Return (X, Y) of the center of cell containing provided text 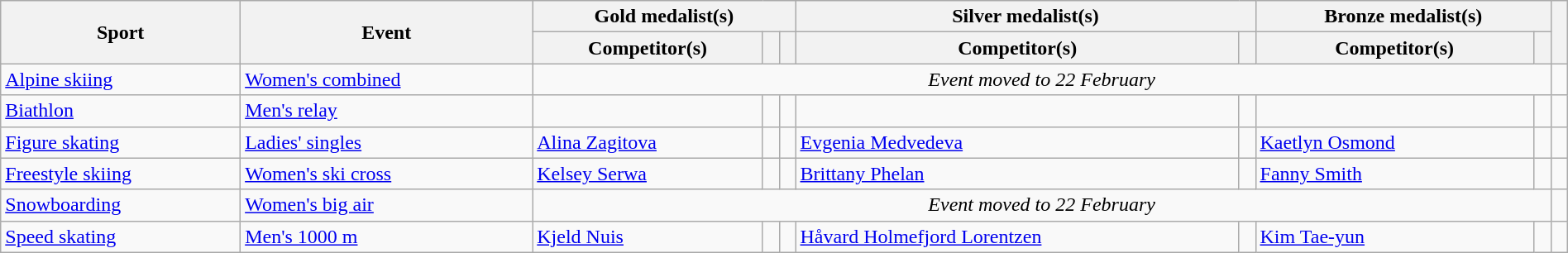
Speed skating (121, 236)
Men's 1000 m (387, 236)
Evgenia Medvedeva (1017, 142)
Ladies' singles (387, 142)
Kjeld Nuis (648, 236)
Fanny Smith (1394, 174)
Kaetlyn Osmond (1394, 142)
Women's big air (387, 205)
Alina Zagitova (648, 142)
Figure skating (121, 142)
Women's ski cross (387, 174)
Silver medalist(s) (1025, 17)
Alpine skiing (121, 79)
Freestyle skiing (121, 174)
Snowboarding (121, 205)
Biathlon (121, 111)
Kim Tae-yun (1394, 236)
Sport (121, 32)
Kelsey Serwa (648, 174)
Women's combined (387, 79)
Gold medalist(s) (664, 17)
Men's relay (387, 111)
Håvard Holmefjord Lorentzen (1017, 236)
Brittany Phelan (1017, 174)
Event (387, 32)
Bronze medalist(s) (1403, 17)
